Return (X, Y) of the center of cell containing provided text 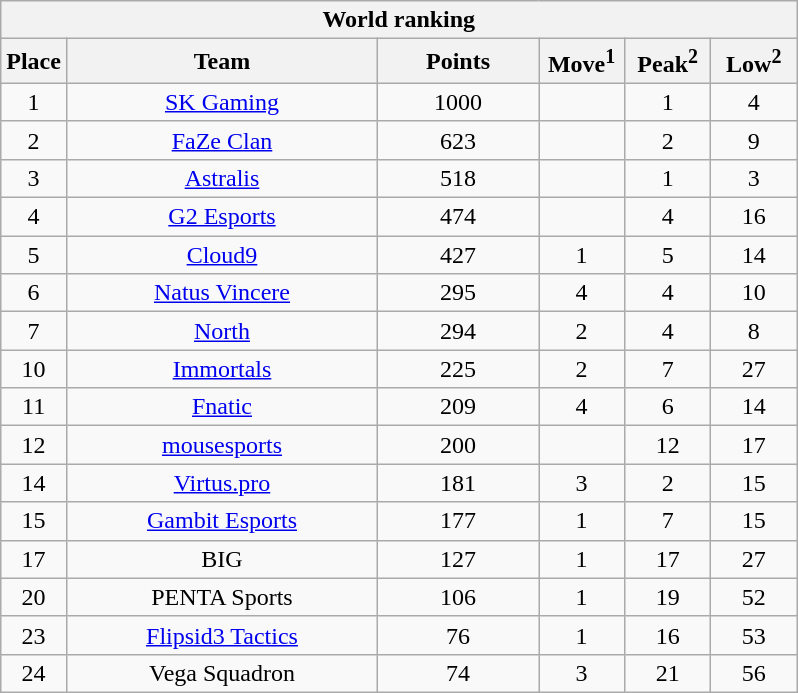
474 (458, 217)
Move1 (582, 62)
Immortals (222, 369)
Peak2 (668, 62)
1000 (458, 102)
19 (668, 597)
Virtus.pro (222, 483)
11 (34, 407)
225 (458, 369)
518 (458, 178)
SK Gaming (222, 102)
BIG (222, 559)
21 (668, 673)
295 (458, 293)
Cloud9 (222, 255)
PENTA Sports (222, 597)
106 (458, 597)
Gambit Esports (222, 521)
623 (458, 140)
76 (458, 635)
Astralis (222, 178)
North (222, 331)
177 (458, 521)
9 (754, 140)
127 (458, 559)
8 (754, 331)
294 (458, 331)
Place (34, 62)
53 (754, 635)
Low2 (754, 62)
mousesports (222, 445)
427 (458, 255)
24 (34, 673)
Natus Vincere (222, 293)
Vega Squadron (222, 673)
World ranking (399, 20)
Team (222, 62)
52 (754, 597)
74 (458, 673)
200 (458, 445)
23 (34, 635)
FaZe Clan (222, 140)
209 (458, 407)
Flipsid3 Tactics (222, 635)
56 (754, 673)
181 (458, 483)
G2 Esports (222, 217)
Points (458, 62)
20 (34, 597)
Fnatic (222, 407)
